Output the [X, Y] coordinate of the center of the cell containing the given text.  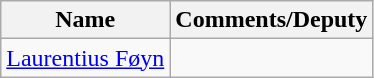
Name [86, 20]
Laurentius Føyn [86, 58]
Comments/Deputy [272, 20]
